Identify which cell holds the provided text, then report its [x, y] central coordinate. 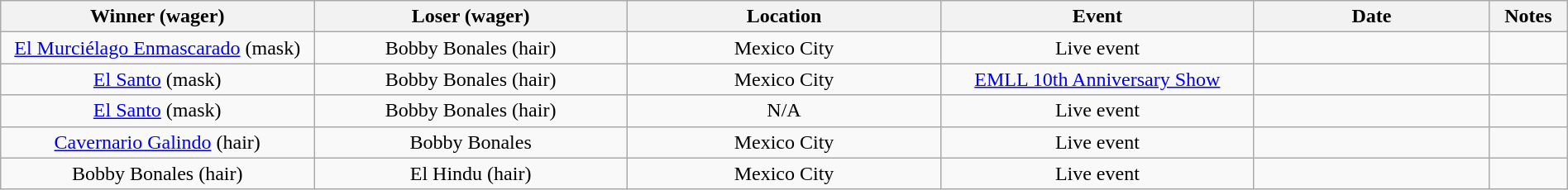
Date [1371, 17]
Notes [1528, 17]
Cavernario Galindo (hair) [157, 142]
El Hindu (hair) [471, 173]
Winner (wager) [157, 17]
Bobby Bonales [471, 142]
EMLL 10th Anniversary Show [1097, 79]
Location [784, 17]
El Murciélago Enmascarado (mask) [157, 48]
N/A [784, 111]
Loser (wager) [471, 17]
Event [1097, 17]
